Return [x, y] of the center of cell containing provided text 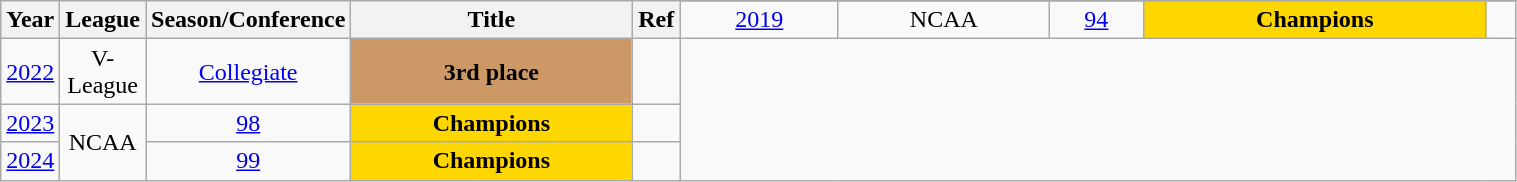
2023 [30, 123]
Year [30, 20]
2024 [30, 161]
98 [248, 123]
99 [248, 161]
V-League [103, 72]
94 [1097, 20]
3rd place [492, 72]
Ref [656, 20]
Title [492, 20]
League [103, 20]
Collegiate [248, 72]
2022 [30, 72]
Season/Conference [248, 20]
2019 [759, 20]
